Output the [X, Y] coordinate of the center of the cell containing the given text.  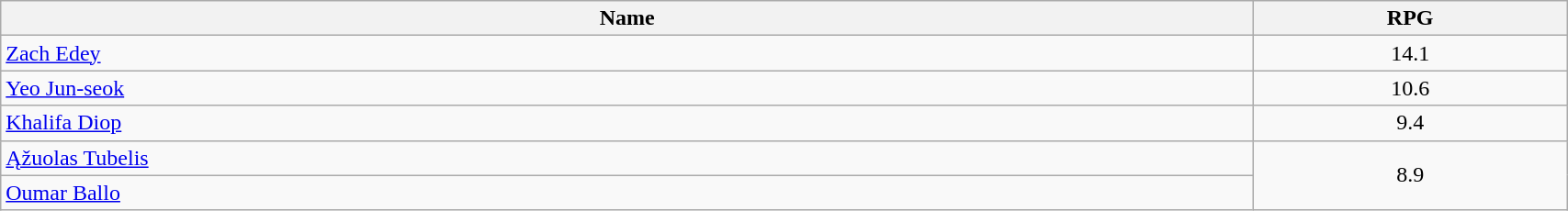
Oumar Ballo [627, 193]
Yeo Jun-seok [627, 88]
9.4 [1411, 123]
Khalifa Diop [627, 123]
Zach Edey [627, 53]
8.9 [1411, 175]
Ąžuolas Tubelis [627, 158]
RPG [1411, 18]
Name [627, 18]
10.6 [1411, 88]
14.1 [1411, 53]
